Provide the (X, Y) coordinate of the cell's center where the given text is located.  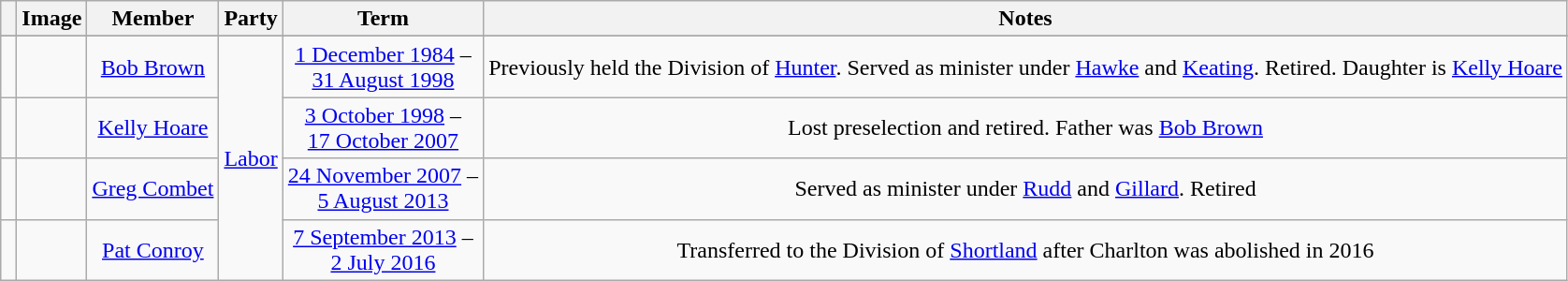
1 December 1984 –31 August 1998 (383, 67)
Notes (1025, 19)
Party (251, 19)
Transferred to the Division of Shortland after Charlton was abolished in 2016 (1025, 249)
Image (52, 19)
Kelly Hoare (153, 127)
Bob Brown (153, 67)
Served as minister under Rudd and Gillard. Retired (1025, 189)
3 October 1998 –17 October 2007 (383, 127)
Term (383, 19)
Pat Conroy (153, 249)
Greg Combet (153, 189)
24 November 2007 –5 August 2013 (383, 189)
Member (153, 19)
7 September 2013 –2 July 2016 (383, 249)
Labor (251, 158)
Lost preselection and retired. Father was Bob Brown (1025, 127)
Previously held the Division of Hunter. Served as minister under Hawke and Keating. Retired. Daughter is Kelly Hoare (1025, 67)
